From the cell containing the given text, extract its center point as (X, Y) coordinate. 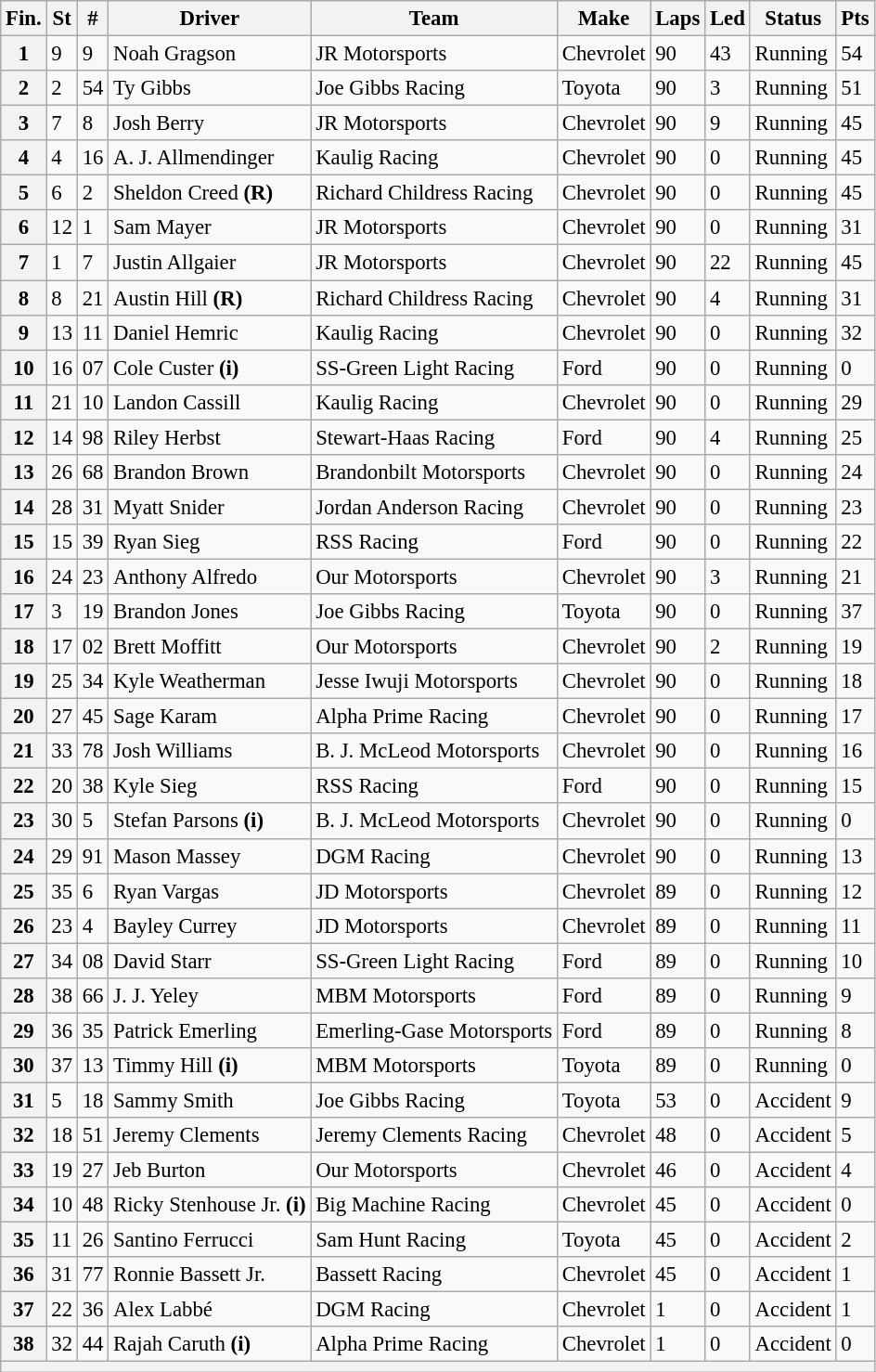
Stewart-Haas Racing (434, 437)
Sage Karam (210, 717)
Ryan Sieg (210, 542)
Kyle Weatherman (210, 681)
Anthony Alfredo (210, 576)
Brett Moffitt (210, 647)
Make (603, 19)
53 (677, 1100)
66 (93, 996)
Sammy Smith (210, 1100)
Ty Gibbs (210, 88)
Austin Hill (R) (210, 298)
Brandon Brown (210, 472)
Brandonbilt Motorsports (434, 472)
77 (93, 1275)
46 (677, 1171)
Kyle Sieg (210, 786)
Daniel Hemric (210, 332)
Stefan Parsons (i) (210, 822)
07 (93, 368)
Sheldon Creed (R) (210, 193)
Sam Hunt Racing (434, 1240)
St (61, 19)
Justin Allgaier (210, 263)
43 (728, 54)
08 (93, 961)
Riley Herbst (210, 437)
Josh Williams (210, 751)
Cole Custer (i) (210, 368)
Led (728, 19)
Bassett Racing (434, 1275)
Jeremy Clements (210, 1135)
Ronnie Bassett Jr. (210, 1275)
98 (93, 437)
J. J. Yeley (210, 996)
39 (93, 542)
Myatt Snider (210, 507)
Jeb Burton (210, 1171)
Bayley Currey (210, 925)
Big Machine Racing (434, 1205)
Fin. (24, 19)
91 (93, 856)
Santino Ferrucci (210, 1240)
Jeremy Clements Racing (434, 1135)
Landon Cassill (210, 402)
Ryan Vargas (210, 891)
Pts (856, 19)
David Starr (210, 961)
Sam Mayer (210, 227)
Rajah Caruth (i) (210, 1345)
Noah Gragson (210, 54)
Jordan Anderson Racing (434, 507)
# (93, 19)
Laps (677, 19)
Josh Berry (210, 123)
02 (93, 647)
Alex Labbé (210, 1310)
Patrick Emerling (210, 1030)
A. J. Allmendinger (210, 158)
Ricky Stenhouse Jr. (i) (210, 1205)
Driver (210, 19)
Jesse Iwuji Motorsports (434, 681)
Status (792, 19)
Mason Massey (210, 856)
Emerling-Gase Motorsports (434, 1030)
Team (434, 19)
Timmy Hill (i) (210, 1066)
78 (93, 751)
68 (93, 472)
44 (93, 1345)
Brandon Jones (210, 612)
